Detect which cell encompasses the target text, then output its [X, Y] center coordinate. 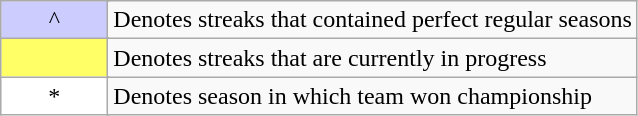
^ [54, 20]
* [54, 96]
Denotes streaks that are currently in progress [373, 58]
Denotes season in which team won championship [373, 96]
Denotes streaks that contained perfect regular seasons [373, 20]
